Return the [x, y] coordinate for the center point of the cell that contains the specified text.  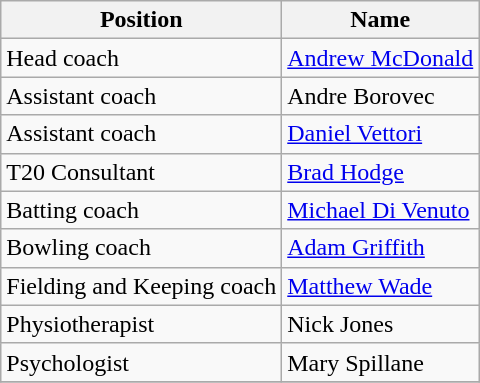
Physiotherapist [142, 324]
Psychologist [142, 362]
Position [142, 20]
Michael Di Venuto [380, 210]
Matthew Wade [380, 286]
Andre Borovec [380, 96]
Brad Hodge [380, 172]
Mary Spillane [380, 362]
Head coach [142, 58]
Batting coach [142, 210]
Nick Jones [380, 324]
Fielding and Keeping coach [142, 286]
Andrew McDonald [380, 58]
T20 Consultant [142, 172]
Daniel Vettori [380, 134]
Bowling coach [142, 248]
Name [380, 20]
Adam Griffith [380, 248]
